Scan for the cell matching the given text and deliver its [x, y] coordinate at center. 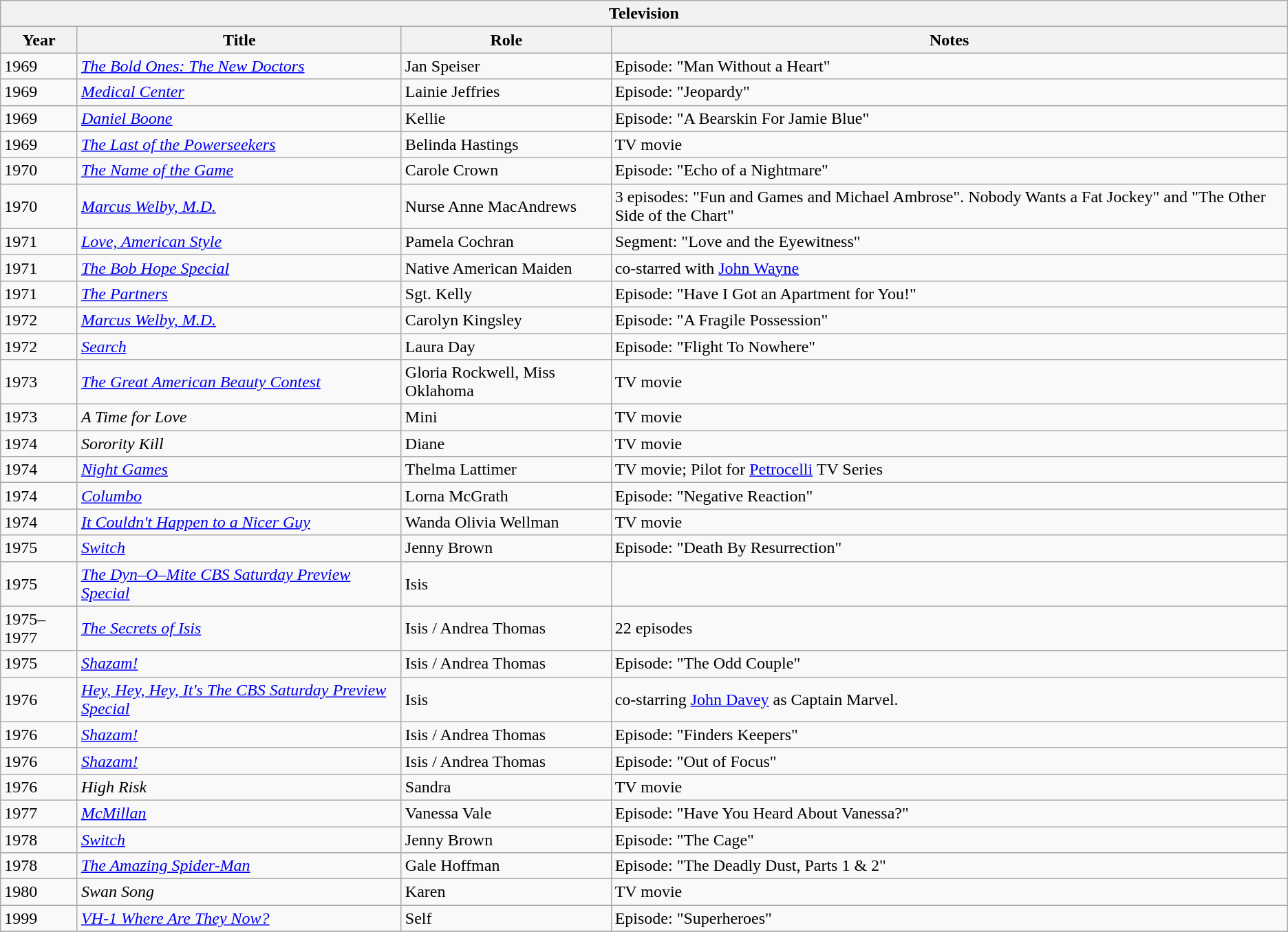
Episode: "Man Without a Heart" [949, 66]
Episode: "A Bearskin For Jamie Blue" [949, 118]
Self [506, 918]
Episode: "Out of Focus" [949, 761]
Swan Song [239, 892]
3 episodes: "Fun and Games and Michael Ambrose". Nobody Wants a Fat Jockey" and "The Other Side of the Chart" [949, 206]
Sandra [506, 787]
Episode: "Flight To Nowhere" [949, 346]
Diane [506, 444]
Daniel Boone [239, 118]
Love, American Style [239, 241]
Night Games [239, 470]
Episode: "A Fragile Possession" [949, 320]
High Risk [239, 787]
Native American Maiden [506, 268]
Medical Center [239, 92]
Search [239, 346]
Nurse Anne MacAndrews [506, 206]
Jan Speiser [506, 66]
Gloria Rockwell, Miss Oklahoma [506, 382]
The Great American Beauty Contest [239, 382]
Episode: "Have I Got an Apartment for You!" [949, 294]
co-starring John Davey as Captain Marvel. [949, 699]
Episode: "The Deadly Dust, Parts 1 & 2" [949, 866]
Episode: "Negative Reaction" [949, 496]
The Bold Ones: The New Doctors [239, 66]
Notes [949, 40]
Gale Hoffman [506, 866]
Lorna McGrath [506, 496]
The Amazing Spider-Man [239, 866]
1977 [39, 813]
It Couldn't Happen to a Nicer Guy [239, 522]
22 episodes [949, 629]
Television [644, 14]
The Bob Hope Special [239, 268]
Carolyn Kingsley [506, 320]
Kellie [506, 118]
Episode: "Jeopardy" [949, 92]
Hey, Hey, Hey, It's The CBS Saturday Preview Special [239, 699]
1975–1977 [39, 629]
Sgt. Kelly [506, 294]
Pamela Cochran [506, 241]
VH-1 Where Are They Now? [239, 918]
Vanessa Vale [506, 813]
Episode: "Echo of a Nightmare" [949, 171]
Role [506, 40]
Episode: "Have You Heard About Vanessa?" [949, 813]
Sorority Kill [239, 444]
Episode: "The Odd Couple" [949, 664]
The Last of the Powerseekers [239, 144]
The Dyn–O–Mite CBS Saturday Preview Special [239, 583]
McMillan [239, 813]
Mini [506, 418]
Episode: "Finders Keepers" [949, 735]
A Time for Love [239, 418]
Year [39, 40]
Wanda Olivia Wellman [506, 522]
The Secrets of Isis [239, 629]
1999 [39, 918]
Belinda Hastings [506, 144]
Title [239, 40]
Karen [506, 892]
Laura Day [506, 346]
1980 [39, 892]
Episode: "The Cage" [949, 840]
TV movie; Pilot for Petrocelli TV Series [949, 470]
Episode: "Death By Resurrection" [949, 548]
Episode: "Superheroes" [949, 918]
The Name of the Game [239, 171]
Lainie Jeffries [506, 92]
Segment: "Love and the Eyewitness" [949, 241]
The Partners [239, 294]
Thelma Lattimer [506, 470]
Carole Crown [506, 171]
Columbo [239, 496]
co-starred with John Wayne [949, 268]
